Detect which cell encompasses the target text, then output its [X, Y] center coordinate. 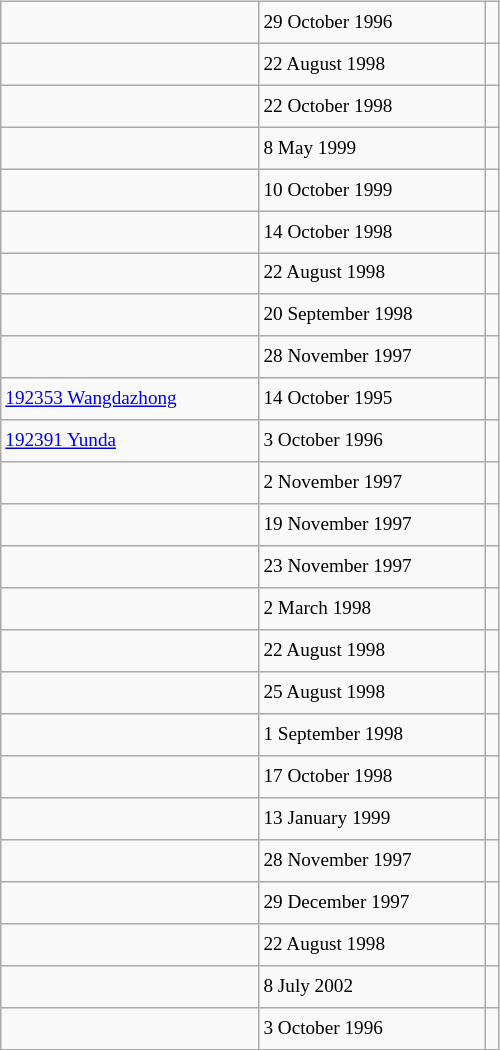
19 November 1997 [372, 525]
13 January 1999 [372, 819]
17 October 1998 [372, 777]
20 September 1998 [372, 315]
192353 Wangdazhong [130, 399]
8 May 1999 [372, 148]
14 October 1995 [372, 399]
1 September 1998 [372, 735]
2 March 1998 [372, 609]
29 October 1996 [372, 22]
22 October 1998 [372, 106]
14 October 1998 [372, 232]
25 August 1998 [372, 693]
8 July 2002 [372, 986]
10 October 1999 [372, 190]
2 November 1997 [372, 483]
29 December 1997 [372, 902]
192391 Yunda [130, 441]
23 November 1997 [372, 567]
